Locate the cell with the specified text and output its (X, Y) center coordinate. 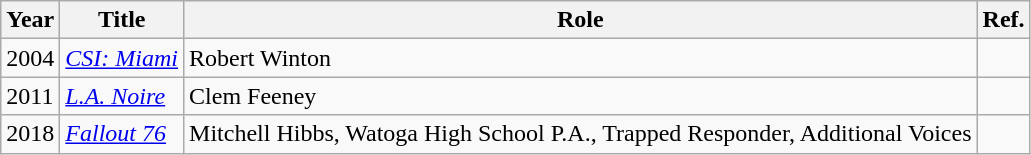
Clem Feeney (581, 96)
Mitchell Hibbs, Watoga High School P.A., Trapped Responder, Additional Voices (581, 134)
Year (30, 20)
Title (122, 20)
2011 (30, 96)
2004 (30, 58)
Fallout 76 (122, 134)
2018 (30, 134)
Robert Winton (581, 58)
Ref. (1004, 20)
CSI: Miami (122, 58)
Role (581, 20)
L.A. Noire (122, 96)
